Provide the [X, Y] coordinate of the cell's center where the given text is located.  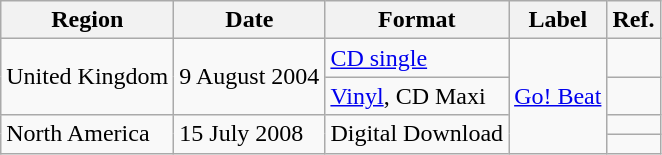
15 July 2008 [250, 134]
United Kingdom [88, 77]
Ref. [634, 20]
Label [558, 20]
Vinyl, CD Maxi [417, 96]
Date [250, 20]
Go! Beat [558, 96]
Format [417, 20]
9 August 2004 [250, 77]
CD single [417, 58]
Region [88, 20]
North America [88, 134]
Digital Download [417, 134]
